Output the [x, y] coordinate of the center of the cell containing the given text.  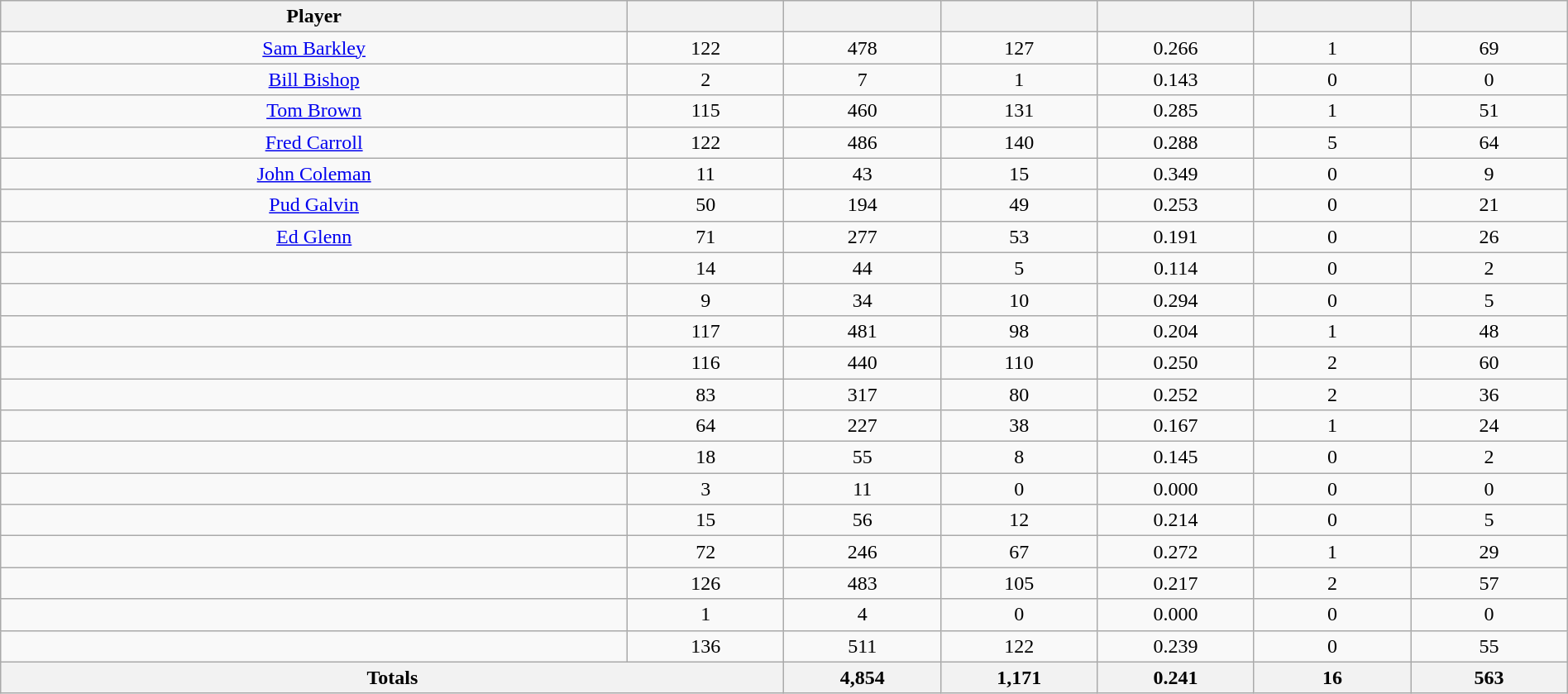
0.252 [1176, 395]
Sam Barkley [314, 48]
0.239 [1176, 646]
4,854 [862, 677]
36 [1489, 395]
72 [706, 552]
0.294 [1176, 299]
Player [314, 17]
227 [862, 426]
69 [1489, 48]
51 [1489, 111]
277 [862, 237]
127 [1019, 48]
50 [706, 205]
44 [862, 268]
John Coleman [314, 174]
0.285 [1176, 111]
26 [1489, 237]
0.217 [1176, 583]
126 [706, 583]
0.145 [1176, 457]
117 [706, 331]
478 [862, 48]
0.143 [1176, 79]
18 [706, 457]
563 [1489, 677]
110 [1019, 362]
105 [1019, 583]
Pud Galvin [314, 205]
460 [862, 111]
48 [1489, 331]
0.167 [1176, 426]
486 [862, 142]
131 [1019, 111]
Fred Carroll [314, 142]
24 [1489, 426]
43 [862, 174]
0.204 [1176, 331]
0.250 [1176, 362]
34 [862, 299]
21 [1489, 205]
0.191 [1176, 237]
0.349 [1176, 174]
1,171 [1019, 677]
49 [1019, 205]
98 [1019, 331]
0.214 [1176, 520]
440 [862, 362]
67 [1019, 552]
511 [862, 646]
8 [1019, 457]
0.272 [1176, 552]
3 [706, 489]
Ed Glenn [314, 237]
483 [862, 583]
60 [1489, 362]
115 [706, 111]
14 [706, 268]
0.288 [1176, 142]
71 [706, 237]
57 [1489, 583]
317 [862, 395]
83 [706, 395]
481 [862, 331]
0.253 [1176, 205]
0.266 [1176, 48]
Totals [392, 677]
194 [862, 205]
Bill Bishop [314, 79]
7 [862, 79]
29 [1489, 552]
80 [1019, 395]
56 [862, 520]
38 [1019, 426]
0.241 [1176, 677]
246 [862, 552]
53 [1019, 237]
16 [1331, 677]
12 [1019, 520]
4 [862, 615]
10 [1019, 299]
136 [706, 646]
140 [1019, 142]
0.114 [1176, 268]
Tom Brown [314, 111]
116 [706, 362]
